Identify which cell holds the provided text, then report its [x, y] central coordinate. 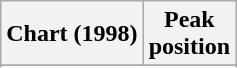
Peakposition [189, 34]
Chart (1998) [72, 34]
